Detect which cell encompasses the target text, then output its [x, y] center coordinate. 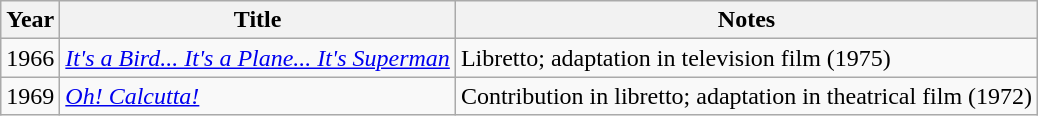
Notes [746, 20]
Title [258, 20]
1966 [30, 58]
Year [30, 20]
Contribution in libretto; adaptation in theatrical film (1972) [746, 96]
Libretto; adaptation in television film (1975) [746, 58]
1969 [30, 96]
It's a Bird... It's a Plane... It's Superman [258, 58]
Oh! Calcutta! [258, 96]
